Search for the cell housing the specified text and yield its [x, y] center coordinate. 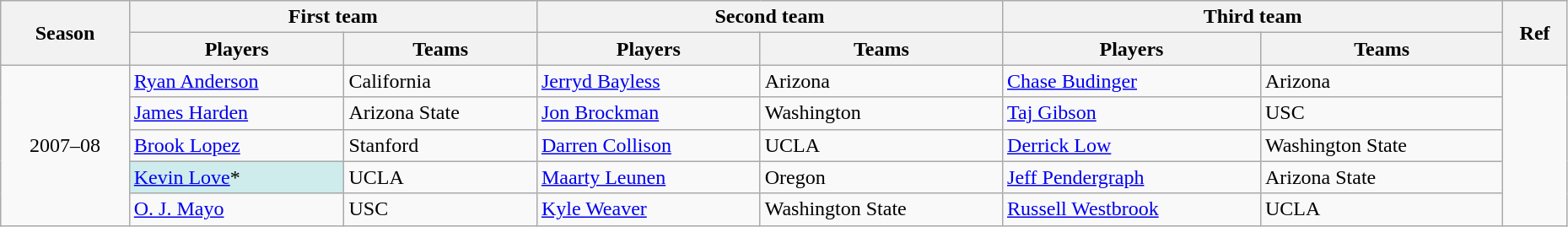
Brook Lopez [236, 145]
Kevin Love* [236, 177]
Derrick Low [1132, 145]
James Harden [236, 113]
Second team [769, 17]
Jon Brockman [648, 113]
Jerryd Bayless [648, 81]
Kyle Weaver [648, 209]
Stanford [440, 145]
2007–08 [66, 145]
O. J. Mayo [236, 209]
Washington [881, 113]
Maarty Leunen [648, 177]
Jeff Pendergraph [1132, 177]
Oregon [881, 177]
Chase Budinger [1132, 81]
First team [332, 17]
Season [66, 33]
Darren Collison [648, 145]
Ryan Anderson [236, 81]
Ref [1535, 33]
Third team [1253, 17]
Russell Westbrook [1132, 209]
California [440, 81]
Taj Gibson [1132, 113]
